Find where the given text appears and provide that cell's center as (X, Y) coordinate. 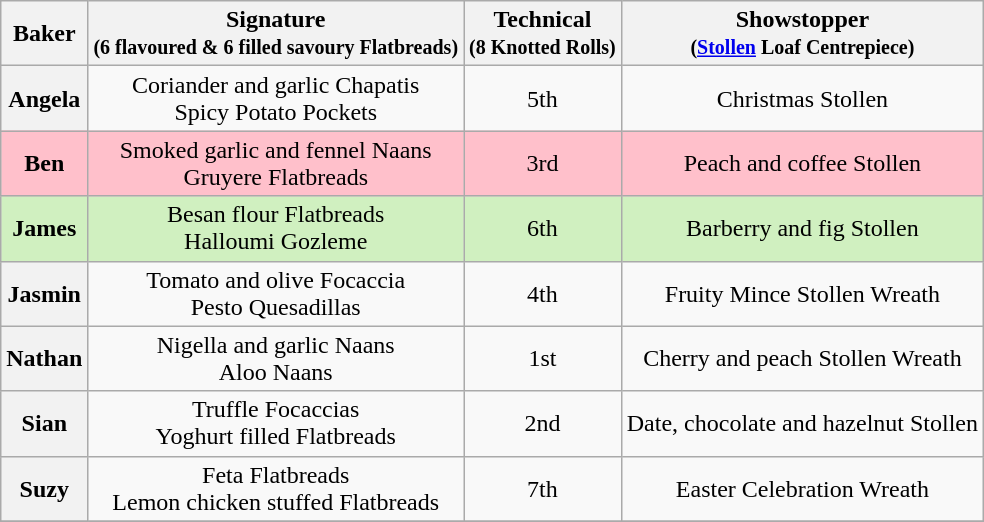
Angela (44, 98)
Suzy (44, 488)
Christmas Stollen (802, 98)
Fruity Mince Stollen Wreath (802, 294)
Cherry and peach Stollen Wreath (802, 358)
Nigella and garlic NaansAloo Naans (276, 358)
Coriander and garlic ChapatisSpicy Potato Pockets (276, 98)
Smoked garlic and fennel NaansGruyere Flatbreads (276, 164)
4th (543, 294)
1st (543, 358)
Baker (44, 34)
Tomato and olive FocacciaPesto Quesadillas (276, 294)
Ben (44, 164)
Showstopper(Stollen Loaf Centrepiece) (802, 34)
Technical(8 Knotted Rolls) (543, 34)
3rd (543, 164)
Easter Celebration Wreath (802, 488)
5th (543, 98)
6th (543, 228)
Barberry and fig Stollen (802, 228)
Sian (44, 424)
James (44, 228)
Truffle FocacciasYoghurt filled Flatbreads (276, 424)
7th (543, 488)
Date, chocolate and hazelnut Stollen (802, 424)
Jasmin (44, 294)
2nd (543, 424)
Nathan (44, 358)
Besan flour FlatbreadsHalloumi Gozleme (276, 228)
Feta FlatbreadsLemon chicken stuffed Flatbreads (276, 488)
Signature(6 flavoured & 6 filled savoury Flatbreads) (276, 34)
Peach and coffee Stollen (802, 164)
